Extract the [X, Y] coordinate from the center of the cell holding the provided text.  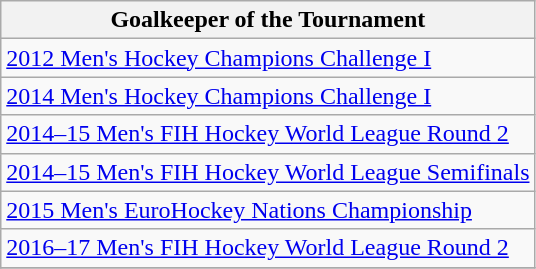
Goalkeeper of the Tournament [268, 20]
2015 Men's EuroHockey Nations Championship [268, 210]
2014 Men's Hockey Champions Challenge I [268, 96]
2014–15 Men's FIH Hockey World League Round 2 [268, 134]
2016–17 Men's FIH Hockey World League Round 2 [268, 248]
2012 Men's Hockey Champions Challenge I [268, 58]
2014–15 Men's FIH Hockey World League Semifinals [268, 172]
